Scan for the cell matching the given text and deliver its (x, y) coordinate at center. 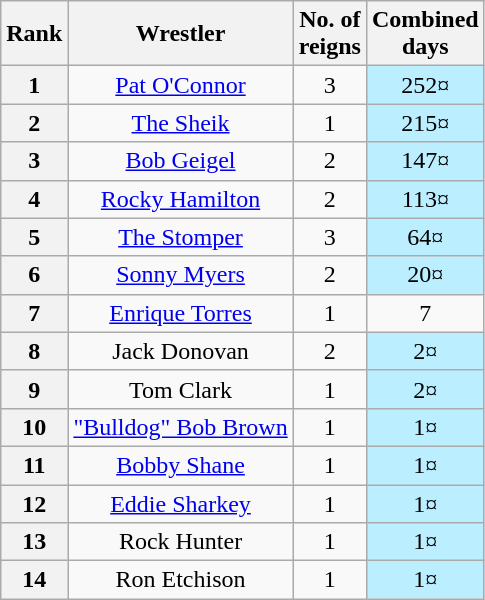
Eddie Sharkey (180, 503)
Rock Hunter (180, 542)
5 (34, 237)
Tom Clark (180, 389)
252¤ (425, 85)
12 (34, 503)
6 (34, 275)
8 (34, 351)
Enrique Torres (180, 313)
Jack Donovan (180, 351)
Wrestler (180, 34)
Bobby Shane (180, 465)
20¤ (425, 275)
4 (34, 199)
Combineddays (425, 34)
147¤ (425, 161)
Bob Geigel (180, 161)
13 (34, 542)
Sonny Myers (180, 275)
Rocky Hamilton (180, 199)
10 (34, 427)
No. ofreigns (330, 34)
Pat O'Connor (180, 85)
The Stomper (180, 237)
The Sheik (180, 123)
14 (34, 580)
Ron Etchison (180, 580)
9 (34, 389)
"Bulldog" Bob Brown (180, 427)
113¤ (425, 199)
Rank (34, 34)
64¤ (425, 237)
215¤ (425, 123)
11 (34, 465)
